Search for the cell housing the specified text and yield its [x, y] center coordinate. 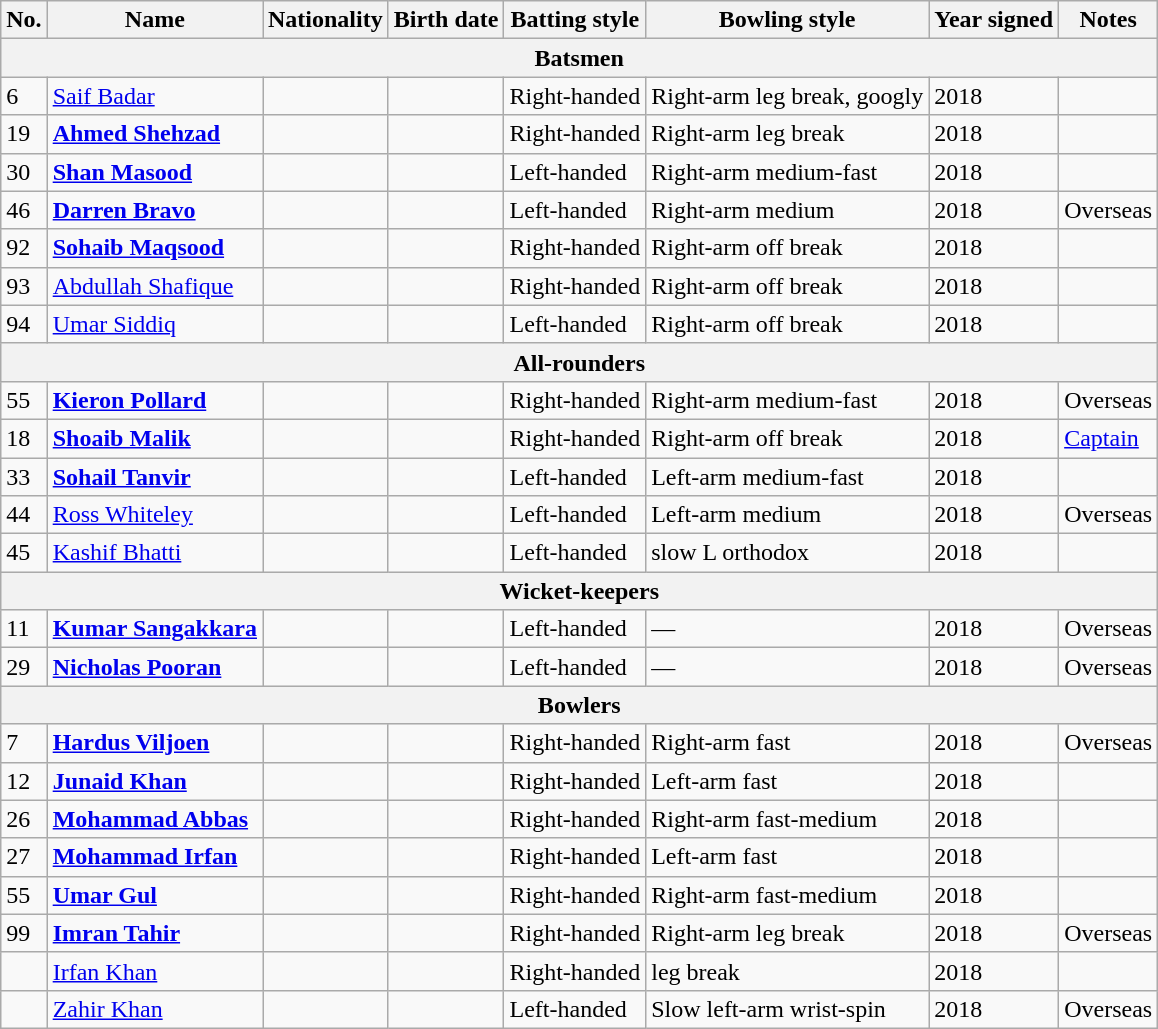
Bowling style [788, 20]
Right-arm medium [788, 210]
Year signed [994, 20]
44 [24, 515]
Mohammad Irfan [154, 857]
Name [154, 20]
Left-arm medium-fast [788, 477]
Abdullah Shafique [154, 286]
Captain [1108, 438]
11 [24, 629]
Slow left-arm wrist-spin [788, 1009]
No. [24, 20]
Umar Gul [154, 895]
Shoaib Malik [154, 438]
All-rounders [580, 362]
Right-arm leg break, googly [788, 96]
33 [24, 477]
6 [24, 96]
Wicket-keepers [580, 591]
26 [24, 819]
12 [24, 781]
7 [24, 743]
46 [24, 210]
Nicholas Pooran [154, 667]
Mohammad Abbas [154, 819]
94 [24, 324]
Darren Bravo [154, 210]
Sohail Tanvir [154, 477]
Left-arm medium [788, 515]
Notes [1108, 20]
Birth date [446, 20]
Batting style [575, 20]
19 [24, 134]
Kumar Sangakkara [154, 629]
29 [24, 667]
Kieron Pollard [154, 400]
Saif Badar [154, 96]
slow L orthodox [788, 553]
Zahir Khan [154, 1009]
99 [24, 933]
Kashif Bhatti [154, 553]
93 [24, 286]
Umar Siddiq [154, 324]
Right-arm fast [788, 743]
45 [24, 553]
Hardus Viljoen [154, 743]
18 [24, 438]
Sohaib Maqsood [154, 248]
leg break [788, 971]
Bowlers [580, 705]
Batsmen [580, 58]
Ahmed Shehzad [154, 134]
27 [24, 857]
Ross Whiteley [154, 515]
30 [24, 172]
Junaid Khan [154, 781]
Irfan Khan [154, 971]
Nationality [325, 20]
Imran Tahir [154, 933]
Shan Masood [154, 172]
92 [24, 248]
